Scan for the cell matching the given text and deliver its [x, y] coordinate at center. 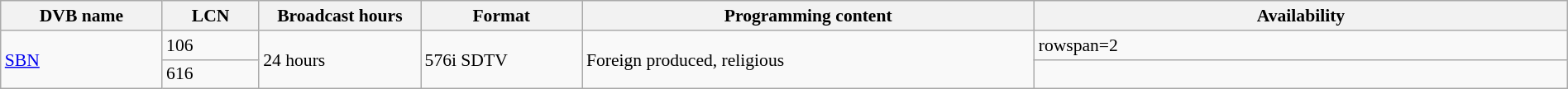
616 [210, 74]
LCN [210, 16]
Availability [1302, 16]
24 hours [339, 59]
576i SDTV [501, 59]
Broadcast hours [339, 16]
Foreign produced, religious [809, 59]
rowspan=2 [1302, 45]
106 [210, 45]
SBN [81, 59]
DVB name [81, 16]
Programming content [809, 16]
Format [501, 16]
